Determine the (X, Y) coordinate at the center of the cell enclosing the given text.  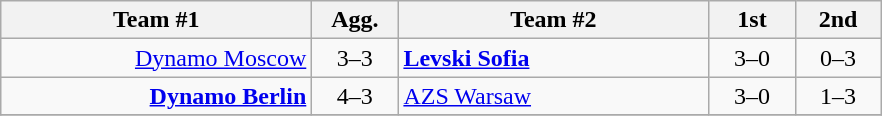
1–3 (838, 96)
Dynamo Berlin (156, 96)
1st (752, 20)
Team #1 (156, 20)
Dynamo Moscow (156, 58)
0–3 (838, 58)
4–3 (355, 96)
Agg. (355, 20)
Levski Sofia (554, 58)
AZS Warsaw (554, 96)
Team #2 (554, 20)
2nd (838, 20)
3–3 (355, 58)
